Return (x, y) of the center of cell containing provided text 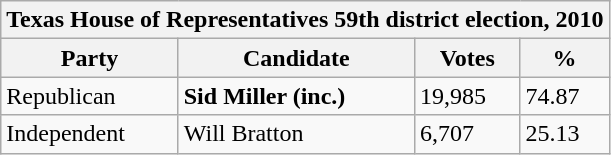
74.87 (564, 96)
25.13 (564, 134)
Republican (90, 96)
Candidate (296, 58)
Sid Miller (inc.) (296, 96)
Party (90, 58)
Will Bratton (296, 134)
6,707 (468, 134)
Independent (90, 134)
% (564, 58)
Votes (468, 58)
19,985 (468, 96)
Texas House of Representatives 59th district election, 2010 (305, 20)
